Locate the cell with the specified text and output its [x, y] center coordinate. 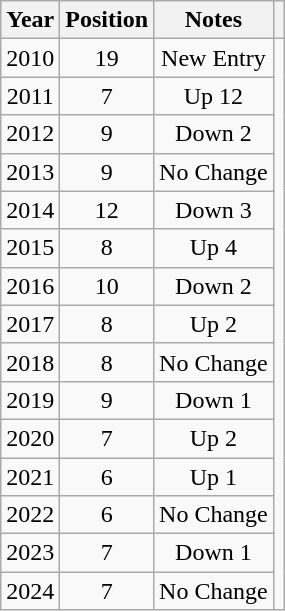
2017 [30, 324]
New Entry [214, 58]
2014 [30, 210]
Down 3 [214, 210]
2018 [30, 362]
Up 4 [214, 248]
Year [30, 20]
Up 12 [214, 96]
2021 [30, 477]
2019 [30, 400]
19 [107, 58]
2011 [30, 96]
Up 1 [214, 477]
2015 [30, 248]
2012 [30, 134]
2022 [30, 515]
2023 [30, 553]
2016 [30, 286]
Notes [214, 20]
12 [107, 210]
2020 [30, 438]
2013 [30, 172]
Position [107, 20]
2010 [30, 58]
10 [107, 286]
2024 [30, 591]
